Provide the (X, Y) coordinate of the cell's center where the given text is located.  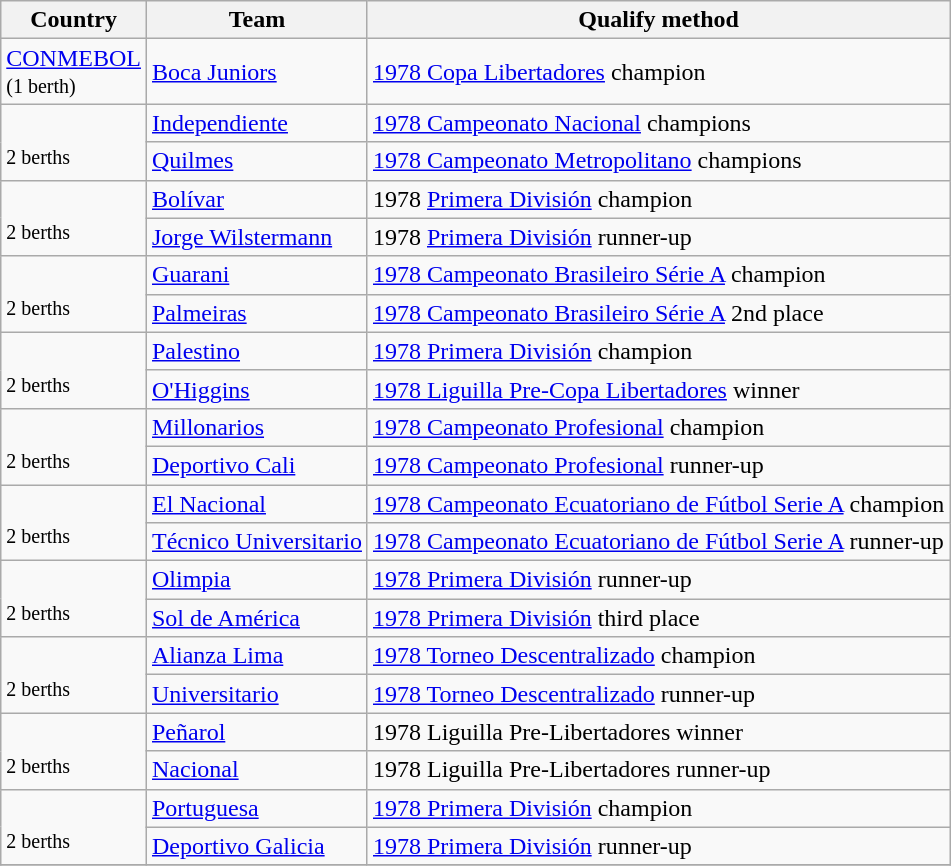
1978 Primera División third place (658, 618)
1978 Campeonato Ecuatoriano de Fútbol Serie A champion (658, 503)
Deportivo Galicia (256, 846)
Quilmes (256, 161)
1978 Campeonato Profesional champion (658, 427)
Millonarios (256, 427)
1978 Campeonato Ecuatoriano de Fútbol Serie A runner-up (658, 542)
Jorge Wilstermann (256, 237)
1978 Liguilla Pre-Libertadores winner (658, 732)
1978 Campeonato Metropolitano champions (658, 161)
1978 Campeonato Brasileiro Série A champion (658, 275)
Nacional (256, 770)
Universitario (256, 694)
Sol de América (256, 618)
1978 Liguilla Pre-Copa Libertadores winner (658, 389)
1978 Campeonato Profesional runner-up (658, 465)
Boca Juniors (256, 72)
Técnico Universitario (256, 542)
Independiente (256, 123)
Olimpia (256, 580)
Guarani (256, 275)
CONMEBOL(1 berth) (74, 72)
Alianza Lima (256, 656)
El Nacional (256, 503)
Deportivo Cali (256, 465)
1978 Copa Libertadores champion (658, 72)
1978 Liguilla Pre-Libertadores runner-up (658, 770)
Palmeiras (256, 313)
Palestino (256, 351)
1978 Campeonato Nacional champions (658, 123)
O'Higgins (256, 389)
Country (74, 20)
Qualify method (658, 20)
Team (256, 20)
1978 Campeonato Brasileiro Série A 2nd place (658, 313)
1978 Torneo Descentralizado runner-up (658, 694)
Peñarol (256, 732)
1978 Torneo Descentralizado champion (658, 656)
Bolívar (256, 199)
Portuguesa (256, 808)
